Pinpoint the cell where the given text exists, returning its (X, Y) midpoint coordinate. 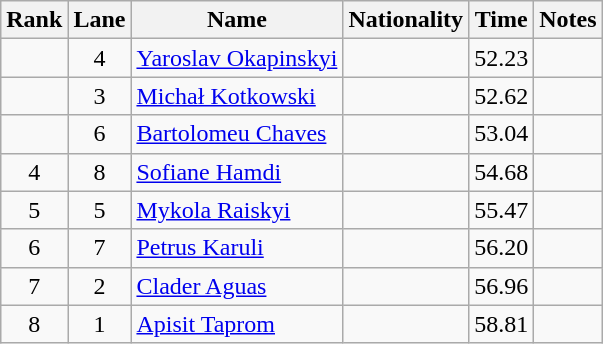
Rank (34, 20)
52.23 (502, 58)
54.68 (502, 172)
55.47 (502, 210)
56.20 (502, 248)
Sofiane Hamdi (237, 172)
Michał Kotkowski (237, 96)
Mykola Raiskyi (237, 210)
52.62 (502, 96)
Name (237, 20)
3 (100, 96)
Clader Aguas (237, 286)
Bartolomeu Chaves (237, 134)
Apisit Taprom (237, 324)
Lane (100, 20)
58.81 (502, 324)
2 (100, 286)
Petrus Karuli (237, 248)
Notes (568, 20)
Time (502, 20)
Yaroslav Okapinskyi (237, 58)
Nationality (406, 20)
53.04 (502, 134)
1 (100, 324)
56.96 (502, 286)
